Capture the cell that displays the provided text and extract its [x, y] central coordinate. 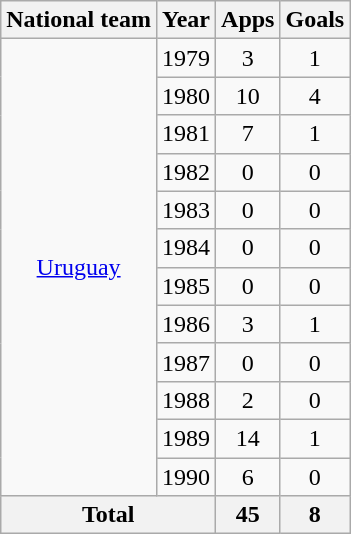
1982 [186, 172]
1986 [186, 324]
1990 [186, 477]
8 [315, 515]
2 [248, 400]
Apps [248, 20]
1980 [186, 96]
7 [248, 134]
45 [248, 515]
Uruguay [79, 268]
1979 [186, 58]
1987 [186, 362]
6 [248, 477]
14 [248, 438]
1981 [186, 134]
1988 [186, 400]
1985 [186, 286]
1984 [186, 248]
Total [108, 515]
1983 [186, 210]
1989 [186, 438]
Year [186, 20]
4 [315, 96]
10 [248, 96]
Goals [315, 20]
National team [79, 20]
